Return the (X, Y) coordinate for the center point of the cell that contains the specified text.  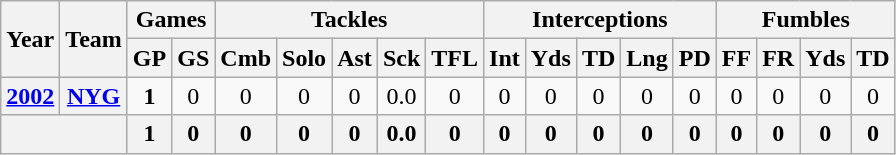
Interceptions (600, 20)
Solo (304, 58)
FR (778, 58)
Tackles (350, 20)
Team (94, 39)
TFL (455, 58)
Fumbles (806, 20)
GP (149, 58)
GS (194, 58)
Games (170, 20)
Int (505, 58)
PD (694, 58)
Lng (647, 58)
Sck (401, 58)
Year (30, 39)
Cmb (246, 58)
Ast (355, 58)
FF (736, 58)
2002 (30, 96)
NYG (94, 96)
